Search for the cell housing the specified text and yield its (X, Y) center coordinate. 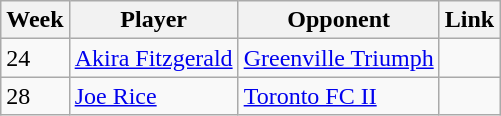
24 (35, 58)
Player (154, 20)
28 (35, 96)
Akira Fitzgerald (154, 58)
Joe Rice (154, 96)
Opponent (338, 20)
Greenville Triumph (338, 58)
Toronto FC II (338, 96)
Link (469, 20)
Week (35, 20)
